For the text-containing cell, return its midpoint in [x, y] coordinate format. 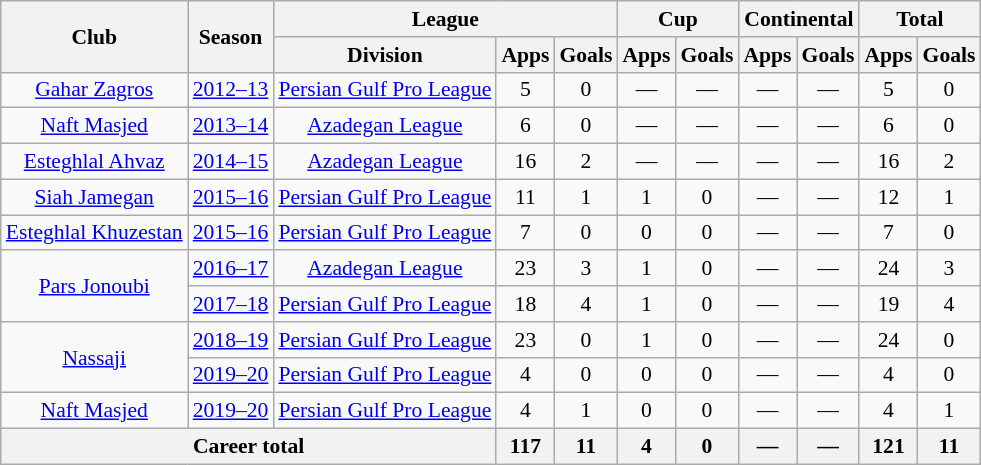
Pars Jonoubi [94, 286]
2014–15 [231, 162]
117 [525, 447]
Siah Jamegan [94, 197]
Gahar Zagros [94, 90]
Career total [249, 447]
18 [525, 304]
Continental [798, 19]
Division [384, 55]
2018–19 [231, 340]
Total [920, 19]
Nassaji [94, 358]
Cup [678, 19]
121 [888, 447]
2013–14 [231, 126]
19 [888, 304]
2017–18 [231, 304]
12 [888, 197]
2016–17 [231, 269]
Esteghlal Ahvaz [94, 162]
League [445, 19]
Esteghlal Khuzestan [94, 233]
Club [94, 36]
2012–13 [231, 90]
Season [231, 36]
